Detect which cell encompasses the target text, then output its [X, Y] center coordinate. 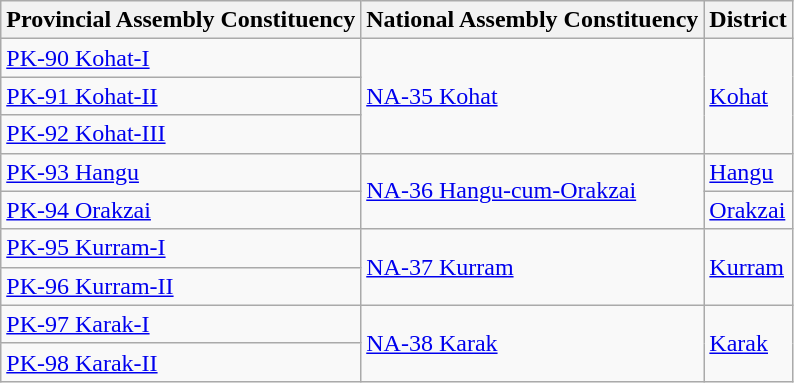
PK-94 Orakzai [181, 210]
PK-92 Kohat-III [181, 134]
Karak [748, 343]
PK-93 Hangu [181, 172]
Kohat [748, 96]
NA-36 Hangu-cum-Orakzai [532, 191]
PK-95 Kurram-I [181, 248]
PK-90 Kohat-I [181, 58]
PK-97 Karak-I [181, 324]
NA-35 Kohat [532, 96]
Provincial Assembly Constituency [181, 20]
PK-96 Kurram-II [181, 286]
Hangu [748, 172]
PK-98 Karak-II [181, 362]
NA-37 Kurram [532, 267]
Orakzai [748, 210]
National Assembly Constituency [532, 20]
NA-38 Karak [532, 343]
District [748, 20]
Kurram [748, 267]
PK-91 Kohat-II [181, 96]
